Return the (x, y) coordinate for the center point of the cell that contains the specified text.  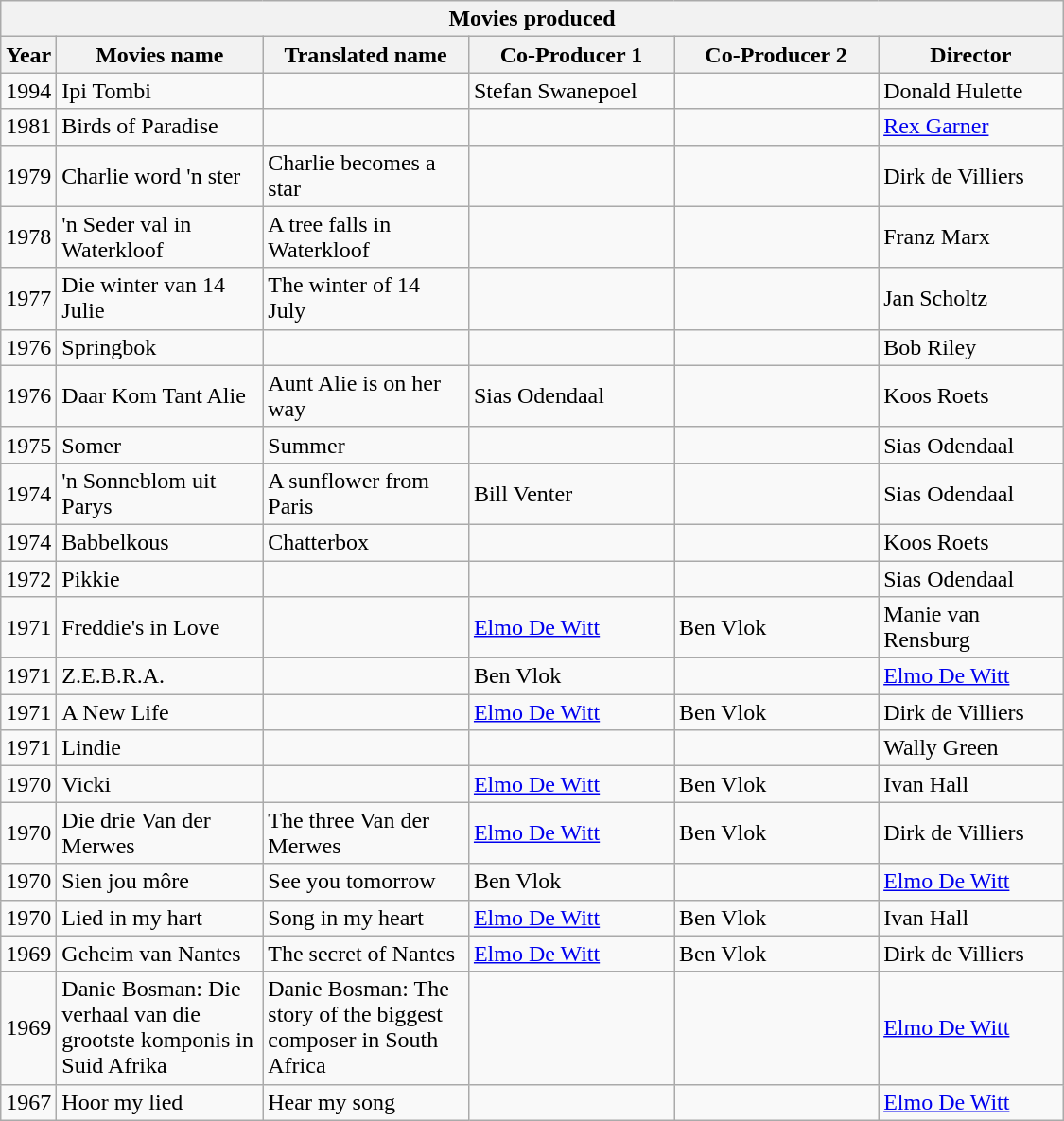
1981 (28, 127)
1972 (28, 578)
The winter of 14 July (366, 299)
Lindie (160, 748)
Hoor my lied (160, 1102)
1978 (28, 236)
1994 (28, 91)
The three Van der Merwes (366, 832)
'n Seder val in Waterkloof (160, 236)
Bill Venter (571, 494)
Springbok (160, 347)
See you tomorrow (366, 882)
Donald Hulette (971, 91)
Danie Bosman: The story of the biggest composer in South Africa (366, 1027)
Sien jou môre (160, 882)
The secret of Nantes (366, 954)
Lied in my hart (160, 918)
1979 (28, 176)
Rex Garner (971, 127)
A New Life (160, 712)
Daar Kom Tant Alie (160, 395)
Ipi Tombi (160, 91)
Geheim van Nantes (160, 954)
Birds of Paradise (160, 127)
Bob Riley (971, 347)
1967 (28, 1102)
Charlie word 'n ster (160, 176)
'n Sonneblom uit Parys (160, 494)
Co-Producer 1 (571, 55)
Co-Producer 2 (776, 55)
Year (28, 55)
Translated name (366, 55)
Franz Marx (971, 236)
Hear my song (366, 1102)
Z.E.B.R.A. (160, 676)
Somer (160, 445)
Song in my heart (366, 918)
Chatterbox (366, 542)
Movies name (160, 55)
1975 (28, 445)
Vicki (160, 784)
Die drie Van der Merwes (160, 832)
Freddie's in Love (160, 628)
Jan Scholtz (971, 299)
Manie van Rensburg (971, 628)
Die winter van 14 Julie (160, 299)
Pikkie (160, 578)
Wally Green (971, 748)
Aunt Alie is on her way (366, 395)
Charlie becomes a star (366, 176)
Summer (366, 445)
Director (971, 55)
Movies produced (532, 19)
Danie Bosman: Die verhaal van die grootste komponis in Suid Afrika (160, 1027)
Babbelkous (160, 542)
1977 (28, 299)
Stefan Swanepoel (571, 91)
A sunflower from Paris (366, 494)
A tree falls in Waterkloof (366, 236)
